From the cell containing the given text, extract its center point as (x, y) coordinate. 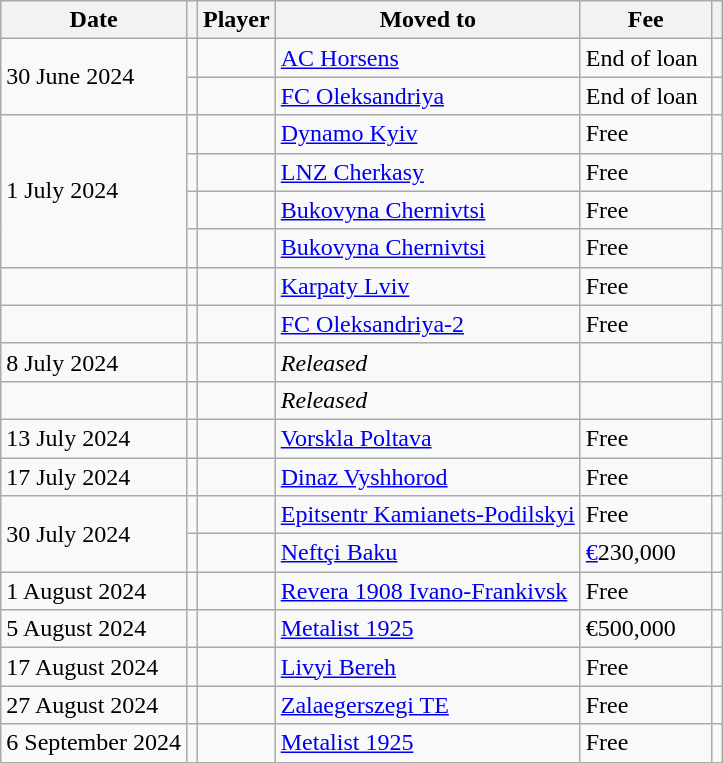
Zalaegerszegi TE (428, 705)
FC Oleksandriya (428, 96)
30 July 2024 (94, 534)
Dynamo Kyiv (428, 134)
1 July 2024 (94, 191)
Vorskla Poltava (428, 438)
Epitsentr Kamianets-Podilskyi (428, 515)
17 August 2024 (94, 667)
Player (237, 20)
€230,000 (646, 553)
27 August 2024 (94, 705)
AC Horsens (428, 58)
LNZ Cherkasy (428, 172)
1 August 2024 (94, 591)
Fee (646, 20)
Date (94, 20)
Revera 1908 Ivano-Frankivsk (428, 591)
Neftçi Baku (428, 553)
30 June 2024 (94, 77)
13 July 2024 (94, 438)
FC Oleksandriya-2 (428, 324)
Livyi Bereh (428, 667)
Dinaz Vyshhorod (428, 477)
Karpaty Lviv (428, 286)
6 September 2024 (94, 743)
€500,000 (646, 629)
Moved to (428, 20)
8 July 2024 (94, 362)
17 July 2024 (94, 477)
5 August 2024 (94, 629)
